Capture the cell that displays the provided text and extract its [X, Y] central coordinate. 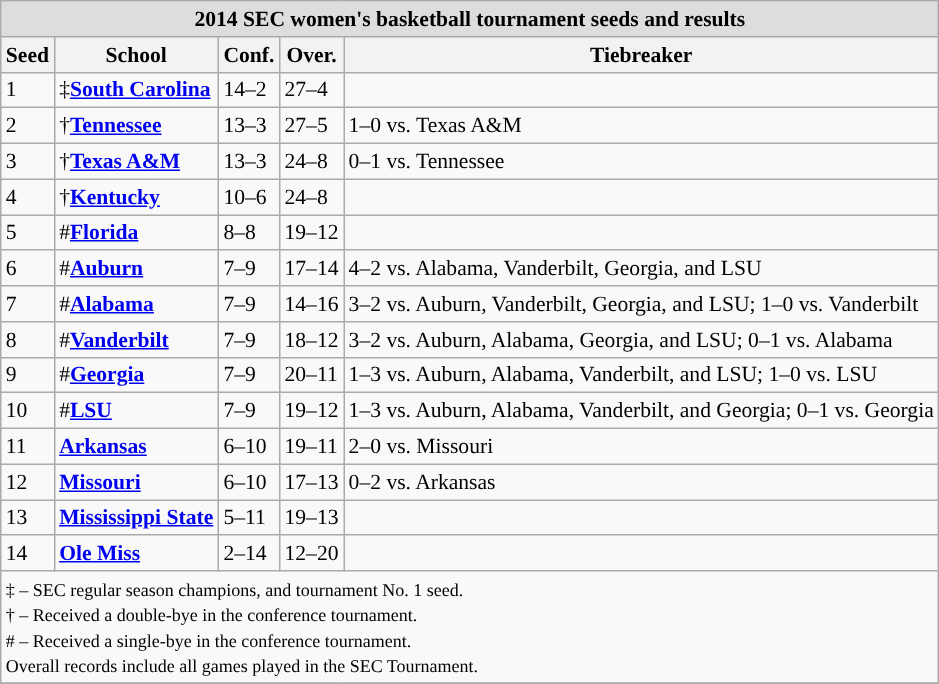
14 [28, 554]
3–2 vs. Auburn, Alabama, Georgia, and LSU; 0–1 vs. Alabama [642, 340]
School [136, 55]
†Texas A&M [136, 162]
4–2 vs. Alabama, Vanderbilt, Georgia, and LSU [642, 269]
#LSU [136, 411]
1–3 vs. Auburn, Alabama, Vanderbilt, and Georgia; 0–1 vs. Georgia [642, 411]
Seed [28, 55]
Tiebreaker [642, 55]
4 [28, 197]
#Auburn [136, 269]
†Tennessee [136, 126]
#Vanderbilt [136, 340]
19–13 [311, 518]
0–1 vs. Tennessee [642, 162]
†Kentucky [136, 197]
6 [28, 269]
11 [28, 447]
3–2 vs. Auburn, Vanderbilt, Georgia, and LSU; 1–0 vs. Vanderbilt [642, 304]
1–3 vs. Auburn, Alabama, Vanderbilt, and LSU; 1–0 vs. LSU [642, 375]
10–6 [248, 197]
Arkansas [136, 447]
27–4 [311, 90]
Over. [311, 55]
#Florida [136, 233]
12–20 [311, 554]
17–13 [311, 482]
5 [28, 233]
27–5 [311, 126]
2014 SEC women's basketball tournament seeds and results [470, 19]
17–14 [311, 269]
1–0 vs. Texas A&M [642, 126]
5–11 [248, 518]
8–8 [248, 233]
14–16 [311, 304]
18–12 [311, 340]
7 [28, 304]
Missouri [136, 482]
2–0 vs. Missouri [642, 447]
2 [28, 126]
#Georgia [136, 375]
14–2 [248, 90]
12 [28, 482]
20–11 [311, 375]
‡South Carolina [136, 90]
2–14 [248, 554]
Ole Miss [136, 554]
13 [28, 518]
9 [28, 375]
Mississippi State [136, 518]
10 [28, 411]
19–11 [311, 447]
8 [28, 340]
1 [28, 90]
0–2 vs. Arkansas [642, 482]
Conf. [248, 55]
3 [28, 162]
#Alabama [136, 304]
